Pinpoint the cell where the given text exists, returning its (X, Y) midpoint coordinate. 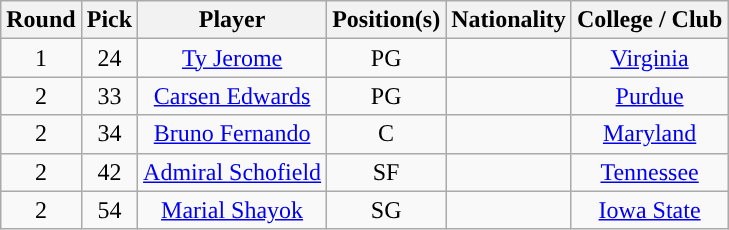
33 (109, 96)
1 (41, 58)
42 (109, 172)
C (386, 134)
Ty Jerome (232, 58)
Position(s) (386, 20)
Pick (109, 20)
Nationality (509, 20)
Bruno Fernando (232, 134)
SF (386, 172)
Admiral Schofield (232, 172)
Marial Shayok (232, 210)
Carsen Edwards (232, 96)
Iowa State (649, 210)
College / Club (649, 20)
Tennessee (649, 172)
SG (386, 210)
54 (109, 210)
Round (41, 20)
34 (109, 134)
24 (109, 58)
Purdue (649, 96)
Maryland (649, 134)
Virginia (649, 58)
Player (232, 20)
